For the text-containing cell, return its midpoint in [x, y] coordinate format. 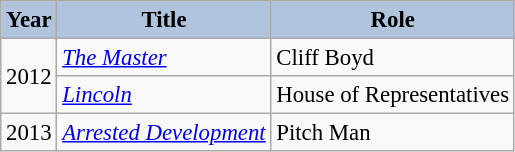
Year [29, 20]
Title [164, 20]
2012 [29, 76]
House of Representatives [392, 95]
Arrested Development [164, 133]
2013 [29, 133]
The Master [164, 58]
Cliff Boyd [392, 58]
Pitch Man [392, 133]
Role [392, 20]
Lincoln [164, 95]
